Capture the cell that displays the provided text and extract its [X, Y] central coordinate. 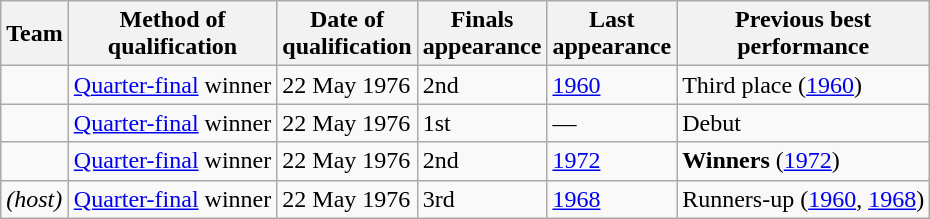
Lastappearance [612, 34]
1968 [612, 199]
Previous bestperformance [804, 34]
Date ofqualification [347, 34]
1st [482, 123]
Team [35, 34]
Runners-up (1960, 1968) [804, 199]
Winners (1972) [804, 161]
Third place (1960) [804, 85]
Debut [804, 123]
— [612, 123]
Finalsappearance [482, 34]
3rd [482, 199]
1972 [612, 161]
Method ofqualification [172, 34]
(host) [35, 199]
1960 [612, 85]
